Extract the (x, y) coordinate from the center of the cell holding the provided text.  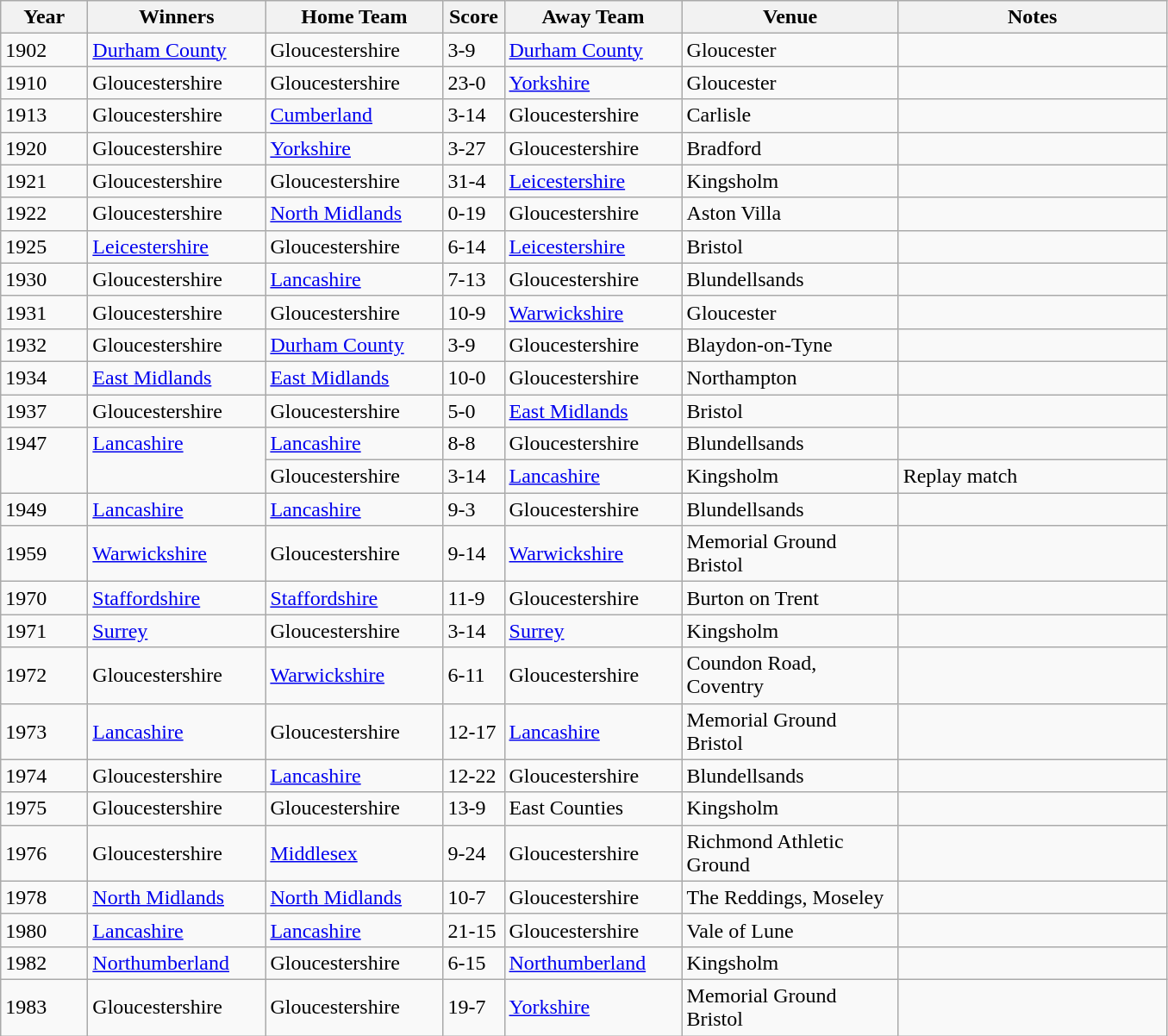
1978 (45, 897)
Carlisle (790, 115)
1973 (45, 731)
3-27 (474, 148)
12-22 (474, 776)
9-14 (474, 553)
Venue (790, 17)
1983 (45, 1007)
1974 (45, 776)
Year (45, 17)
5-0 (474, 411)
9-24 (474, 853)
Notes (1033, 17)
Burton on Trent (790, 598)
1937 (45, 411)
1925 (45, 247)
10-7 (474, 897)
31-4 (474, 181)
Northampton (790, 378)
1959 (45, 553)
1931 (45, 312)
21-15 (474, 930)
6-14 (474, 247)
Vale of Lune (790, 930)
1902 (45, 50)
1971 (45, 631)
12-17 (474, 731)
The Reddings, Moseley (790, 897)
Home Team (354, 17)
1932 (45, 345)
1949 (45, 509)
9-3 (474, 509)
1975 (45, 808)
1920 (45, 148)
6-11 (474, 676)
6-15 (474, 963)
1934 (45, 378)
0-19 (474, 214)
1913 (45, 115)
Away Team (593, 17)
Cumberland (354, 115)
1972 (45, 676)
Richmond Athletic Ground (790, 853)
Aston Villa (790, 214)
1970 (45, 598)
1922 (45, 214)
Score (474, 17)
10-9 (474, 312)
East Counties (593, 808)
19-7 (474, 1007)
Bradford (790, 148)
7-13 (474, 279)
8-8 (474, 444)
Replay match (1033, 477)
Coundon Road, Coventry (790, 676)
1930 (45, 279)
Middlesex (354, 853)
13-9 (474, 808)
1921 (45, 181)
1982 (45, 963)
Winners (177, 17)
1976 (45, 853)
23-0 (474, 83)
1980 (45, 930)
11-9 (474, 598)
10-0 (474, 378)
1947 (45, 460)
1910 (45, 83)
Blaydon-on-Tyne (790, 345)
